Search for the cell housing the specified text and yield its [X, Y] center coordinate. 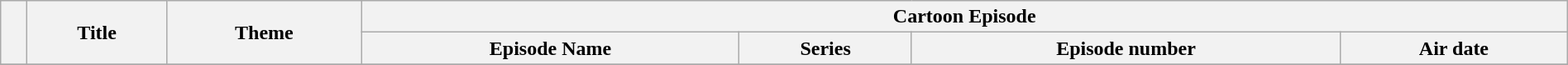
Theme [265, 32]
Episode Name [551, 48]
Series [825, 48]
Air date [1454, 48]
Title [98, 32]
Cartoon Episode [964, 17]
Episode number [1126, 48]
